Capture the cell that displays the provided text and extract its (x, y) central coordinate. 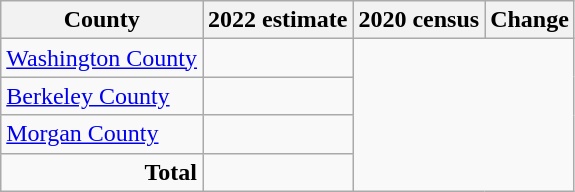
2022 estimate (278, 20)
Total (102, 172)
2020 census (419, 20)
Morgan County (102, 134)
Change (530, 20)
Washington County (102, 58)
Berkeley County (102, 96)
County (102, 20)
